For the text-containing cell, return its midpoint in [X, Y] coordinate format. 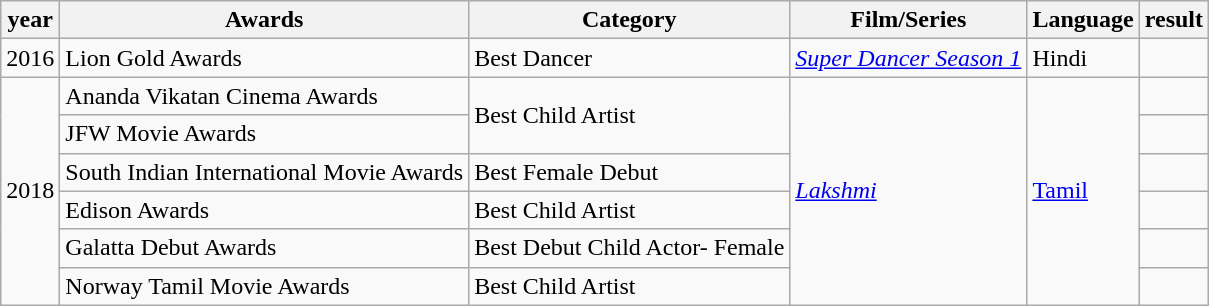
Best Debut Child Actor- Female [630, 248]
year [30, 20]
Film/Series [908, 20]
result [1174, 20]
Lion Gold Awards [264, 58]
Best Dancer [630, 58]
Lakshmi [908, 191]
Hindi [1083, 58]
Ananda Vikatan Cinema Awards [264, 96]
Tamil [1083, 191]
Super Dancer Season 1 [908, 58]
JFW Movie Awards [264, 134]
2018 [30, 191]
Edison Awards [264, 210]
Norway Tamil Movie Awards [264, 286]
2016 [30, 58]
Category [630, 20]
South Indian International Movie Awards [264, 172]
Awards [264, 20]
Best Female Debut [630, 172]
Language [1083, 20]
Galatta Debut Awards [264, 248]
